Capture the cell that displays the provided text and extract its (X, Y) central coordinate. 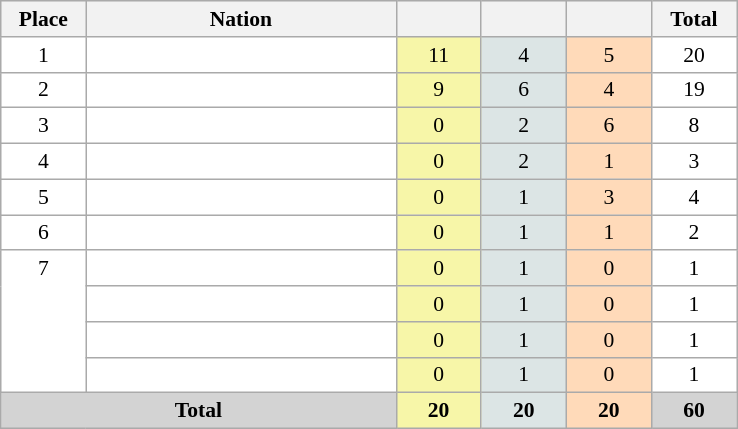
Place (44, 19)
11 (438, 55)
7 (44, 322)
19 (694, 90)
8 (694, 126)
Nation (241, 19)
9 (438, 90)
60 (694, 411)
